For the text-containing cell, return its midpoint in [x, y] coordinate format. 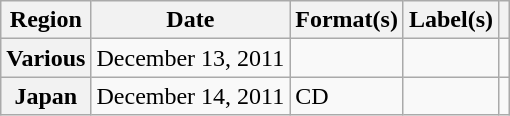
CD [347, 96]
December 14, 2011 [190, 96]
Region [46, 20]
Japan [46, 96]
Format(s) [347, 20]
December 13, 2011 [190, 58]
Label(s) [450, 20]
Various [46, 58]
Date [190, 20]
